Detect which cell encompasses the target text, then output its (x, y) center coordinate. 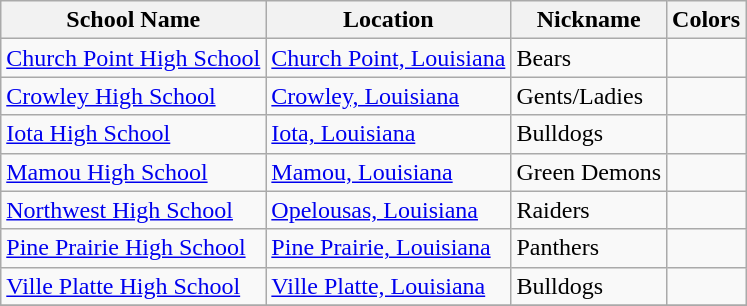
Mamou High School (134, 172)
Crowley High School (134, 96)
Raiders (589, 210)
Iota, Louisiana (388, 134)
Colors (706, 20)
Church Point, Louisiana (388, 58)
Crowley, Louisiana (388, 96)
Ville Platte, Louisiana (388, 286)
Iota High School (134, 134)
Mamou, Louisiana (388, 172)
Opelousas, Louisiana (388, 210)
School Name (134, 20)
Pine Prairie High School (134, 248)
Northwest High School (134, 210)
Panthers (589, 248)
Pine Prairie, Louisiana (388, 248)
Bears (589, 58)
Green Demons (589, 172)
Ville Platte High School (134, 286)
Location (388, 20)
Nickname (589, 20)
Church Point High School (134, 58)
Gents/Ladies (589, 96)
